From the cell containing the given text, extract its center point as (X, Y) coordinate. 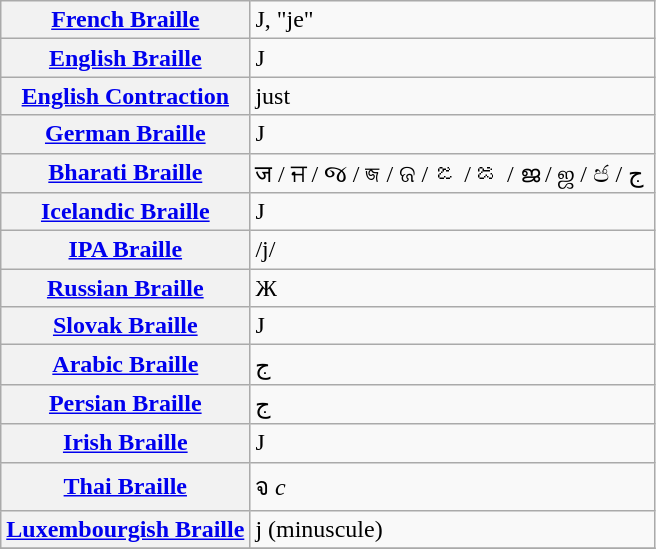
Bharati Braille (126, 173)
Thai Braille (126, 486)
English Braille (126, 58)
Ж (452, 288)
IPA Braille (126, 250)
Persian Braille (126, 404)
Slovak Braille (126, 326)
French Braille (126, 20)
Icelandic Braille (126, 212)
j (minuscule) (452, 530)
Russian Braille (126, 288)
ज / ਜ / જ / জ / ଜ / జ / ಜ / ജ / ஜ / ජ / ج ‎ (452, 173)
German Braille (126, 134)
จ c (452, 486)
J, "je" (452, 20)
just (452, 96)
English Contraction (126, 96)
Irish Braille (126, 443)
/j/ (452, 250)
Luxembourgish Braille (126, 530)
Arabic Braille (126, 365)
